Identify which cell holds the provided text, then report its (X, Y) central coordinate. 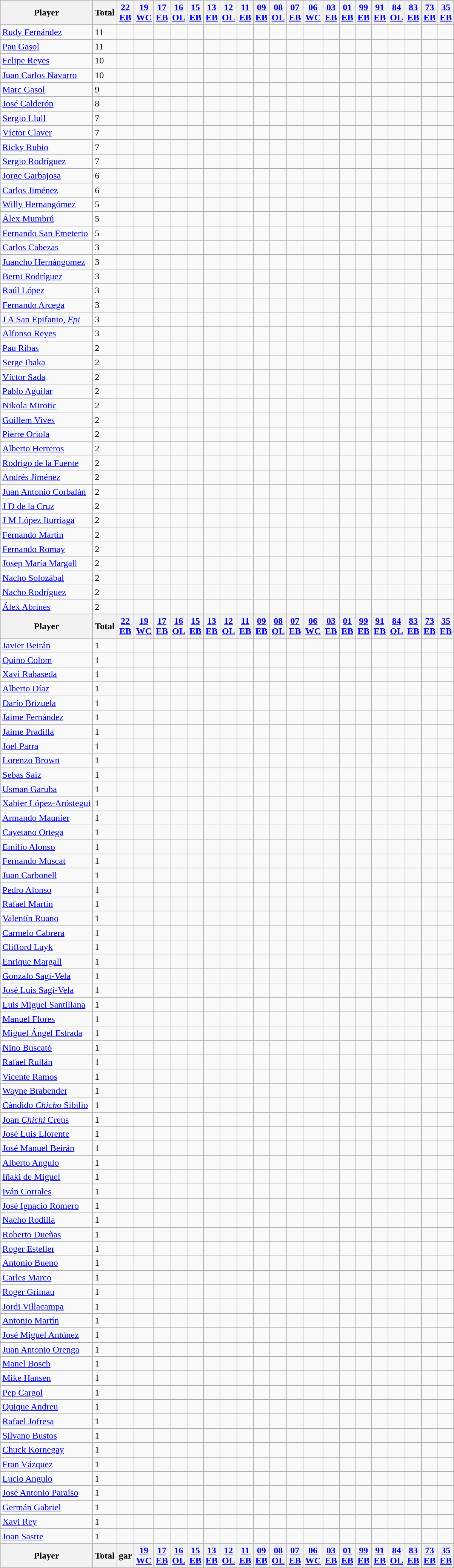
Armando Maunier (47, 818)
Rudy Fernández (47, 32)
Joan Sastre (47, 1536)
Roger Grimau (47, 1292)
Iñaki de Miguel (47, 1177)
J D de la Cruz (47, 506)
Andrés Jiménez (47, 477)
Sebas Saiz (47, 775)
Silvano Bustos (47, 1436)
Quique Andreu (47, 1407)
José Ignacio Romero (47, 1206)
Fernando Arcega (47, 305)
gar (125, 1556)
Lucio Angulo (47, 1479)
Juancho Hernángomez (47, 262)
Jaime Pradilla (47, 732)
José Manuel Beirán (47, 1148)
9 (105, 89)
Jaime Fernández (47, 717)
Nacho Solozábal (47, 578)
Valentín Ruano (47, 919)
Rafael Jofresa (47, 1421)
Willy Hernangómez (47, 205)
Usman Garuba (47, 789)
Nacho Rodríguez (47, 592)
Enrique Margall (47, 962)
Fran Vázquez (47, 1464)
Alberto Herreros (47, 449)
Carmelo Cabrera (47, 933)
Xavi Rabaseda (47, 674)
Juan Carbonell (47, 875)
Fernando San Emeterio (47, 233)
Nikola Mirotic (47, 405)
Xavi Rey (47, 1522)
Pierre Oriola (47, 434)
Pablo Aguilar (47, 391)
Jordi Villacampa (47, 1306)
Carlos Cabezas (47, 248)
Víctor Sada (47, 377)
Clifford Luyk (47, 947)
Emilio Alonso (47, 846)
Roberto Dueñas (47, 1234)
Felipe Reyes (47, 61)
José Miguel Antúnez (47, 1335)
Nacho Rodilla (47, 1220)
Carlos Jiménez (47, 190)
Vicente Ramos (47, 1076)
Luis Miguel Santillana (47, 1005)
Gonzalo Sagi-Vela (47, 976)
Fernando Muscat (47, 861)
Joel Parra (47, 746)
J A San Epifanio, Epi (47, 319)
Sergio Rodríguez (47, 161)
Rafael Martín (47, 904)
Alberto Díaz (47, 689)
Cándido Chicho Sibilio (47, 1105)
Marc Gasol (47, 89)
Cayetano Ortega (47, 832)
Rodrigo de la Fuente (47, 463)
8 (105, 104)
Roger Esteller (47, 1249)
Ricky Rubio (47, 147)
Nino Buscató (47, 1048)
Joan Chichi Creus (47, 1120)
Fernando Romay (47, 549)
Manuel Flores (47, 1019)
Quino Colom (47, 660)
Mike Hansen (47, 1378)
Germán Gabriel (47, 1507)
Pedro Alonso (47, 889)
Antonio Bueno (47, 1263)
Javier Beirán (47, 645)
Pau Ribas (47, 348)
José Luis Sagi-Vela (47, 990)
José Calderón (47, 104)
Antonio Martín (47, 1320)
Josep María Margall (47, 563)
Jorge Garbajosa (47, 175)
Pau Gasol (47, 46)
Raúl López (47, 291)
Sergio Llull (47, 118)
Alberto Angulo (47, 1163)
Lorenzo Brown (47, 760)
Darío Brizuela (47, 703)
J M López Iturriaga (47, 520)
Xabier López-Aróstegui (47, 803)
Fernando Martín (47, 535)
Juan Antonio Corbalán (47, 492)
José Luis Llorente (47, 1134)
Juan Antonio Orenga (47, 1349)
Guillem Vives (47, 420)
Alfonso Reyes (47, 334)
Wayne Brabender (47, 1091)
Chuck Kornegay (47, 1450)
Juan Carlos Navarro (47, 75)
Manel Bosch (47, 1364)
Carles Marco (47, 1277)
Serge Ibaka (47, 362)
Iván Corrales (47, 1191)
Berni Rodríguez (47, 276)
José Antonio Paraíso (47, 1493)
Víctor Claver (47, 132)
Miguel Ángel Estrada (47, 1033)
Álex Mumbrú (47, 219)
Pep Cargol (47, 1393)
Rafael Rullán (47, 1062)
Álex Abrines (47, 606)
